Extract the (x, y) coordinate from the center of the cell holding the provided text.  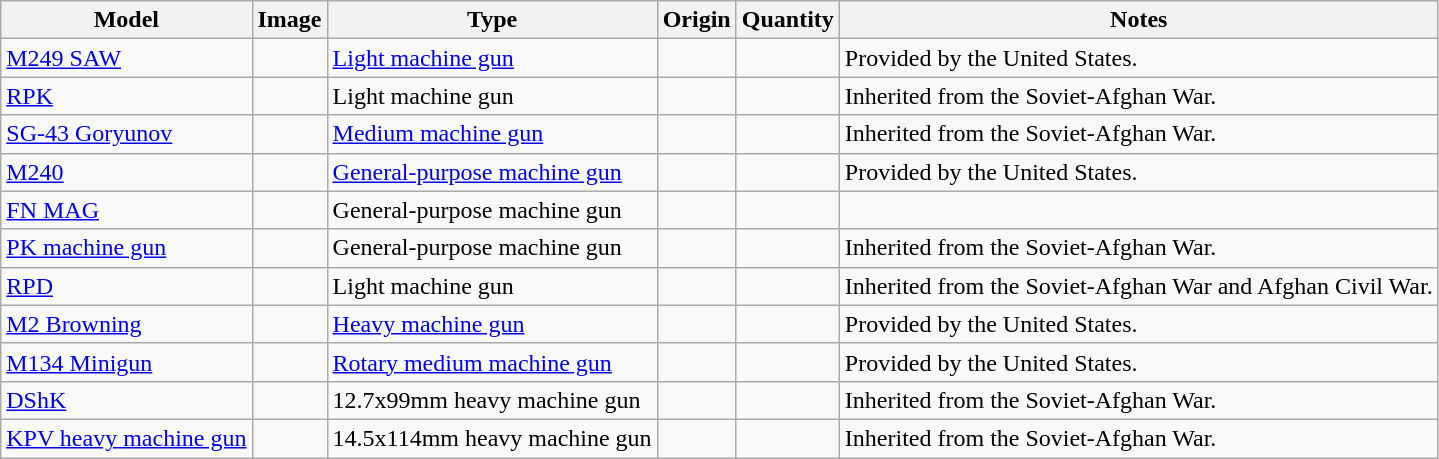
M249 SAW (126, 58)
M2 Browning (126, 324)
Inherited from the Soviet-Afghan War and Afghan Civil War. (1138, 286)
M134 Minigun (126, 362)
M240 (126, 172)
Quantity (788, 20)
DShK (126, 400)
14.5x114mm heavy machine gun (492, 438)
RPK (126, 96)
Origin (696, 20)
Medium machine gun (492, 134)
Model (126, 20)
Rotary medium machine gun (492, 362)
Notes (1138, 20)
FN MAG (126, 210)
Image (290, 20)
PK machine gun (126, 248)
RPD (126, 286)
Heavy machine gun (492, 324)
KPV heavy machine gun (126, 438)
12.7x99mm heavy machine gun (492, 400)
SG-43 Goryunov (126, 134)
Type (492, 20)
